From the cell containing the given text, extract its center point as [X, Y] coordinate. 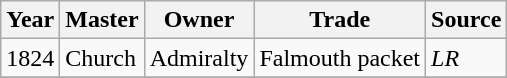
Source [466, 20]
LR [466, 58]
1824 [30, 58]
Year [30, 20]
Church [102, 58]
Master [102, 20]
Admiralty [199, 58]
Trade [340, 20]
Falmouth packet [340, 58]
Owner [199, 20]
